Identify which cell holds the provided text, then report its [X, Y] central coordinate. 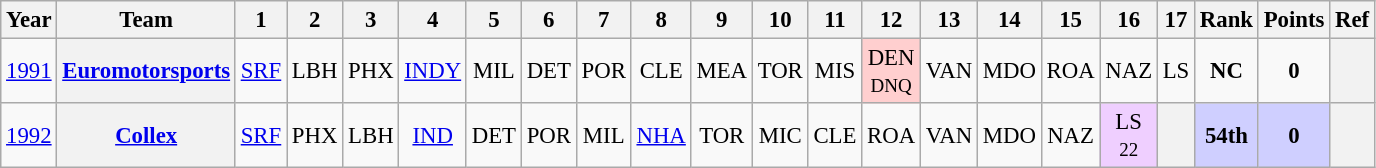
Rank [1227, 20]
NC [1227, 72]
IND [433, 136]
54th [1227, 136]
1 [260, 20]
3 [371, 20]
Euromotorsports [146, 72]
MEA [722, 72]
5 [494, 20]
16 [1128, 20]
MIC [780, 136]
14 [1009, 20]
Collex [146, 136]
INDY [433, 72]
4 [433, 20]
2 [315, 20]
1992 [29, 136]
NHA [661, 136]
Team [146, 20]
Ref [1352, 20]
15 [1070, 20]
9 [722, 20]
13 [948, 20]
6 [548, 20]
1991 [29, 72]
7 [604, 20]
LS [1176, 72]
10 [780, 20]
12 [892, 20]
DENDNQ [892, 72]
LS22 [1128, 136]
8 [661, 20]
MIS [835, 72]
Points [1294, 20]
17 [1176, 20]
Year [29, 20]
11 [835, 20]
